Identify which cell holds the provided text, then report its (X, Y) central coordinate. 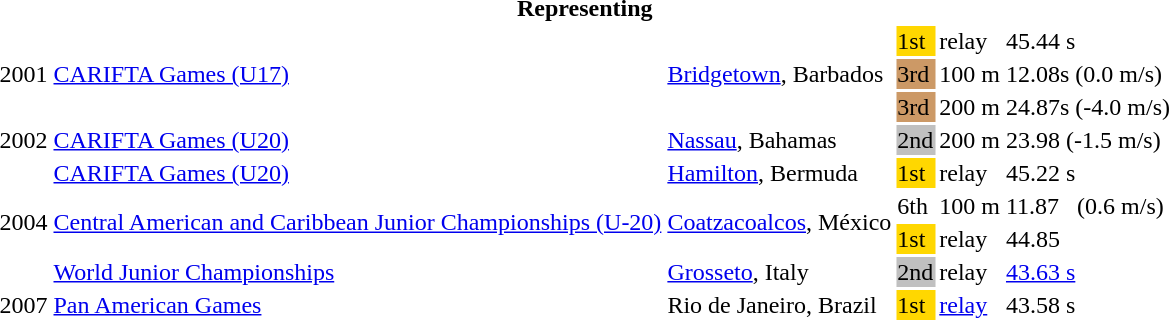
Grosseto, Italy (780, 272)
Rio de Janeiro, Brazil (780, 305)
CARIFTA Games (U17) (358, 74)
6th (916, 206)
Pan American Games (358, 305)
Nassau, Bahamas (780, 140)
Coatzacoalcos, México (780, 222)
Bridgetown, Barbados (780, 74)
Central American and Caribbean Junior Championships (U-20) (358, 222)
World Junior Championships (358, 272)
Hamilton, Bermuda (780, 173)
